Extract the (x, y) coordinate from the center of the cell holding the provided text.  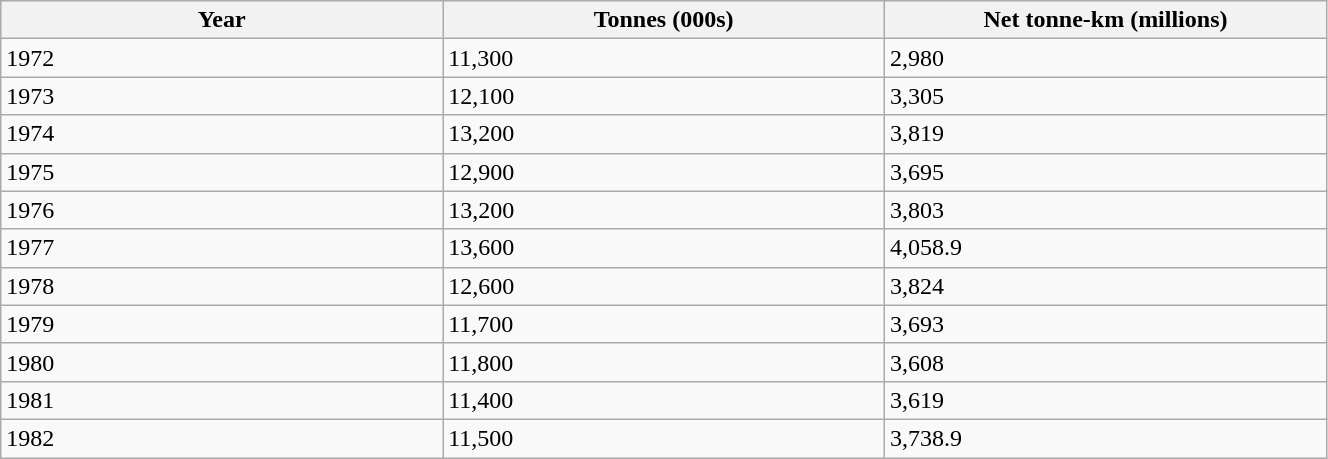
1974 (222, 134)
Tonnes (000s) (664, 20)
1972 (222, 58)
1975 (222, 172)
11,400 (664, 400)
3,608 (1106, 362)
1979 (222, 324)
3,803 (1106, 210)
3,305 (1106, 96)
11,700 (664, 324)
3,693 (1106, 324)
1982 (222, 438)
1981 (222, 400)
4,058.9 (1106, 248)
12,900 (664, 172)
Net tonne-km (millions) (1106, 20)
1980 (222, 362)
11,800 (664, 362)
12,600 (664, 286)
11,300 (664, 58)
3,738.9 (1106, 438)
1976 (222, 210)
12,100 (664, 96)
2,980 (1106, 58)
3,695 (1106, 172)
1973 (222, 96)
3,824 (1106, 286)
13,600 (664, 248)
1977 (222, 248)
Year (222, 20)
3,619 (1106, 400)
3,819 (1106, 134)
11,500 (664, 438)
1978 (222, 286)
